Return the [x, y] coordinate for the center point of the cell that contains the specified text.  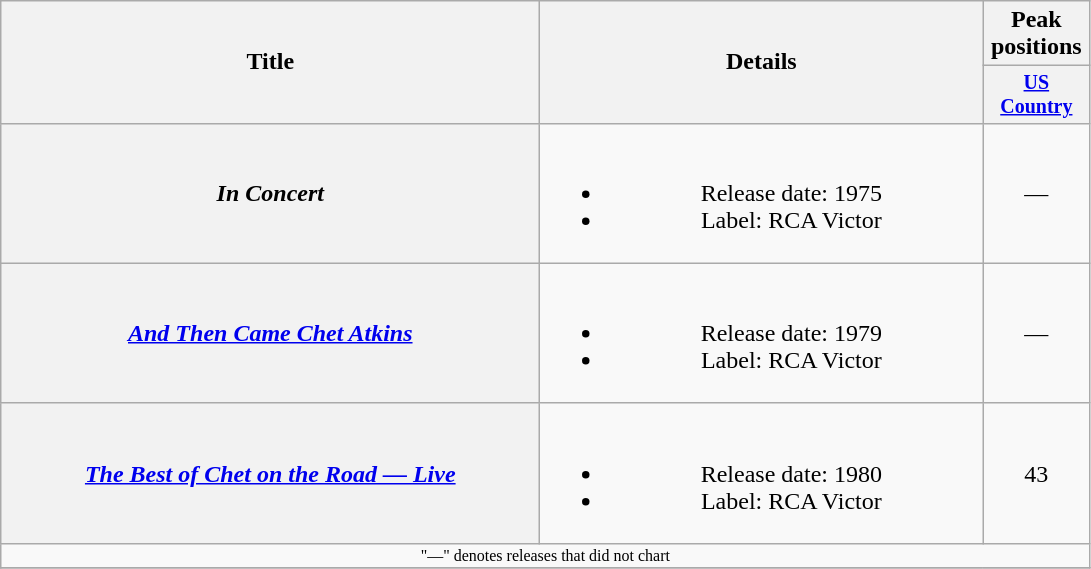
Title [270, 62]
Release date: 1979Label: RCA Victor [762, 333]
Peak positions [1036, 34]
Release date: 1980Label: RCA Victor [762, 473]
And Then Came Chet Atkins [270, 333]
The Best of Chet on the Road — Live [270, 473]
Release date: 1975Label: RCA Victor [762, 193]
Details [762, 62]
43 [1036, 473]
In Concert [270, 193]
"—" denotes releases that did not chart [546, 555]
US Country [1036, 94]
